For the text-containing cell, return its midpoint in [x, y] coordinate format. 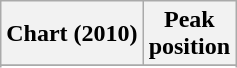
Chart (2010) [72, 34]
Peakposition [189, 34]
